Identify which cell holds the provided text, then report its (X, Y) central coordinate. 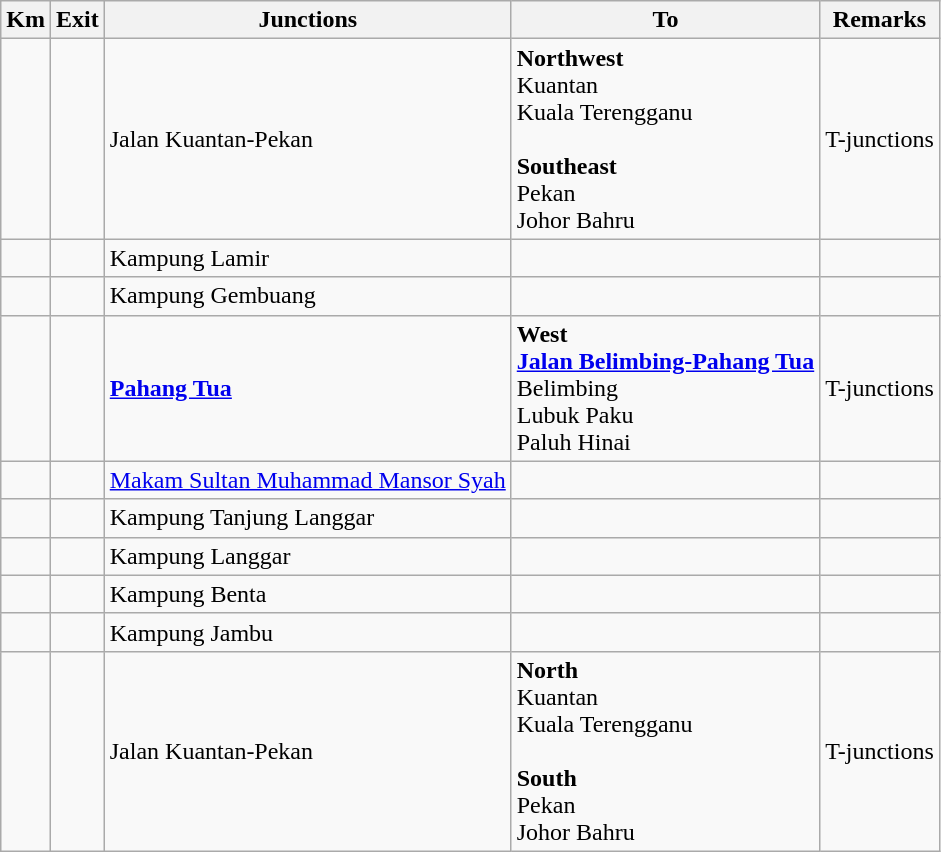
To (666, 20)
Kampung Langgar (308, 556)
Exit (77, 20)
Northwest Kuantan Kuala TerengganuSoutheast Pekan Johor Bahru (666, 139)
Makam Sultan Muhammad Mansor Syah (308, 480)
Kampung Gembuang (308, 296)
West Jalan Belimbing-Pahang TuaBelimbingLubuk PakuPaluh Hinai (666, 388)
Kampung Jambu (308, 632)
Remarks (880, 20)
Kampung Lamir (308, 258)
Junctions (308, 20)
Pahang Tua (308, 388)
Kampung Tanjung Langgar (308, 518)
Km (26, 20)
North Kuantan Kuala TerengganuSouth Pekan Johor Bahru (666, 751)
Kampung Benta (308, 594)
